Determine the (x, y) coordinate at the center of the cell enclosing the given text.  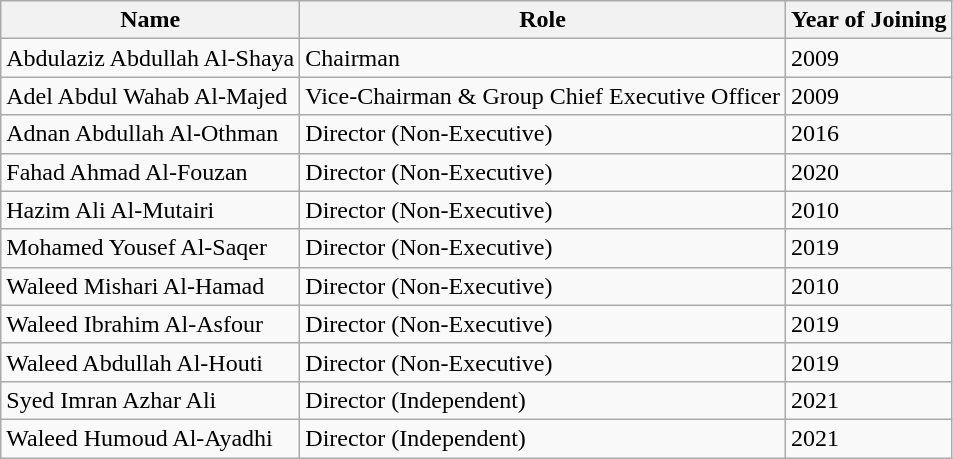
Adnan Abdullah Al-Othman (150, 134)
2016 (868, 134)
Abdulaziz Abdullah Al-Shaya (150, 58)
Waleed Mishari Al-Hamad (150, 286)
Hazim Ali Al-Mutairi (150, 210)
Waleed Abdullah Al-Houti (150, 362)
Adel Abdul Wahab Al-Majed (150, 96)
Mohamed Yousef Al-Saqer (150, 248)
Name (150, 20)
Fahad Ahmad Al-Fouzan (150, 172)
2020 (868, 172)
Vice-Chairman & Group Chief Executive Officer (543, 96)
Role (543, 20)
Syed Imran Azhar Ali (150, 400)
Chairman (543, 58)
Waleed Humoud Al-Ayadhi (150, 438)
Year of Joining (868, 20)
Waleed Ibrahim Al-Asfour (150, 324)
